Locate the cell with the specified text and output its (X, Y) center coordinate. 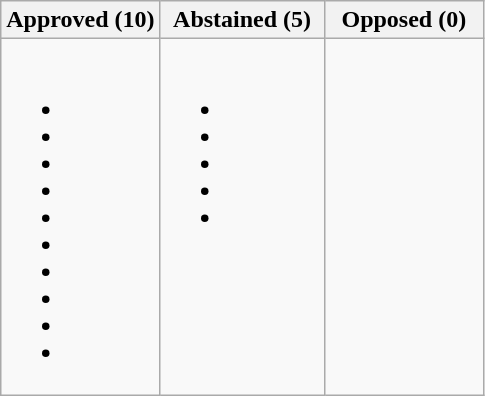
Abstained (5) (242, 20)
Approved (10) (80, 20)
Opposed (0) (404, 20)
